Output the (x, y) coordinate of the center of the cell containing the given text.  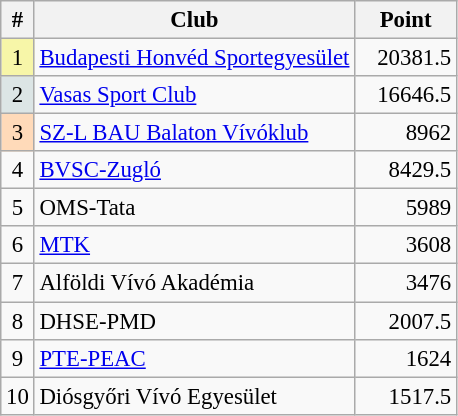
9 (18, 358)
8429.5 (406, 170)
2007.5 (406, 321)
Diósgyőri Vívó Egyesület (194, 396)
3608 (406, 245)
Point (406, 20)
# (18, 20)
5 (18, 208)
10 (18, 396)
Alföldi Vívó Akadémia (194, 283)
8962 (406, 133)
Budapesti Honvéd Sportegyesület (194, 58)
7 (18, 283)
MTK (194, 245)
1517.5 (406, 396)
SZ-L BAU Balaton Vívóklub (194, 133)
4 (18, 170)
DHSE-PMD (194, 321)
1 (18, 58)
PTE-PEAC (194, 358)
OMS-Tata (194, 208)
3476 (406, 283)
20381.5 (406, 58)
Vasas Sport Club (194, 95)
BVSC-Zugló (194, 170)
16646.5 (406, 95)
8 (18, 321)
3 (18, 133)
1624 (406, 358)
2 (18, 95)
6 (18, 245)
5989 (406, 208)
Club (194, 20)
